For the text-containing cell, return its midpoint in (X, Y) coordinate format. 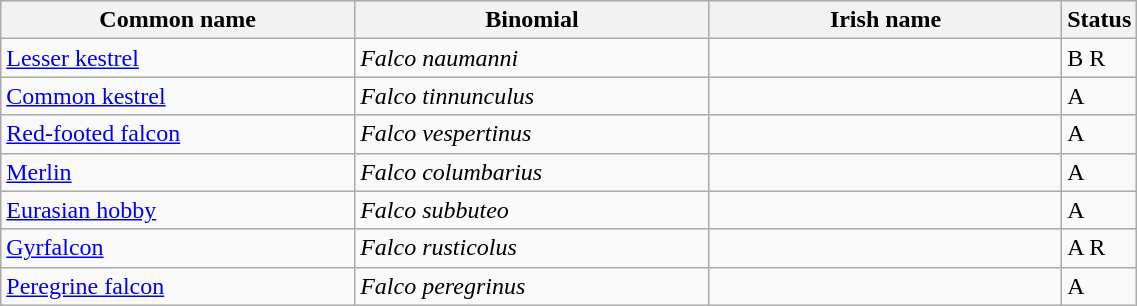
Falco tinnunculus (532, 96)
Falco vespertinus (532, 134)
Irish name (885, 20)
Eurasian hobby (178, 210)
Status (1100, 20)
Peregrine falcon (178, 286)
B R (1100, 58)
Lesser kestrel (178, 58)
Falco peregrinus (532, 286)
Merlin (178, 172)
Falco naumanni (532, 58)
Red-footed falcon (178, 134)
Falco columbarius (532, 172)
Common name (178, 20)
Binomial (532, 20)
A R (1100, 248)
Falco rusticolus (532, 248)
Common kestrel (178, 96)
Gyrfalcon (178, 248)
Falco subbuteo (532, 210)
